Identify which cell holds the provided text, then report its (X, Y) central coordinate. 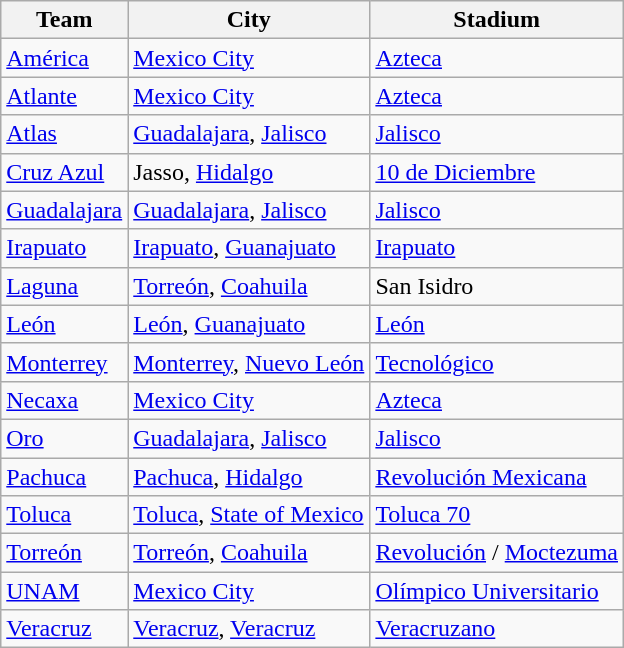
Veracruz, Veracruz (249, 629)
Pachuca, Hidalgo (249, 477)
Jasso, Hidalgo (249, 172)
Team (64, 20)
Necaxa (64, 400)
Atlante (64, 96)
Tecnológico (497, 362)
Oro (64, 438)
Revolución / Moctezuma (497, 553)
Veracruzano (497, 629)
Veracruz (64, 629)
Monterrey (64, 362)
Toluca 70 (497, 515)
San Isidro (497, 286)
Revolución Mexicana (497, 477)
Toluca (64, 515)
Laguna (64, 286)
Stadium (497, 20)
León, Guanajuato (249, 324)
América (64, 58)
Atlas (64, 134)
UNAM (64, 591)
Toluca, State of Mexico (249, 515)
Olímpico Universitario (497, 591)
Cruz Azul (64, 172)
City (249, 20)
Irapuato, Guanajuato (249, 248)
Guadalajara (64, 210)
10 de Diciembre (497, 172)
Pachuca (64, 477)
Torreón (64, 553)
Monterrey, Nuevo León (249, 362)
